Determine the [X, Y] coordinate at the center of the cell enclosing the given text.  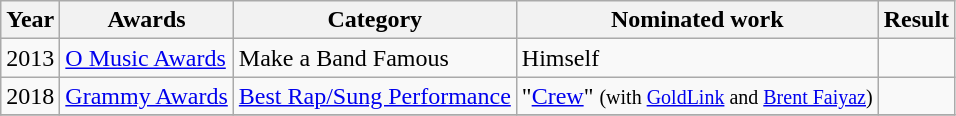
"Crew" (with GoldLink and Brent Faiyaz) [697, 96]
Awards [147, 20]
Nominated work [697, 20]
2018 [30, 96]
2013 [30, 58]
Year [30, 20]
Result [916, 20]
Category [374, 20]
Grammy Awards [147, 96]
Best Rap/Sung Performance [374, 96]
Make a Band Famous [374, 58]
Himself [697, 58]
O Music Awards [147, 58]
